Find where the given text appears and provide that cell's center as (x, y) coordinate. 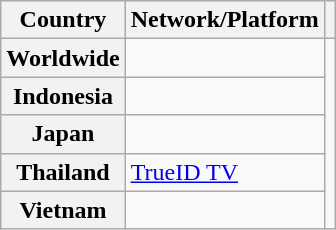
Indonesia (63, 96)
TrueID TV (224, 172)
Worldwide (63, 58)
Country (63, 20)
Network/Platform (224, 20)
Japan (63, 134)
Thailand (63, 172)
Vietnam (63, 210)
